Search for the cell housing the specified text and yield its (X, Y) center coordinate. 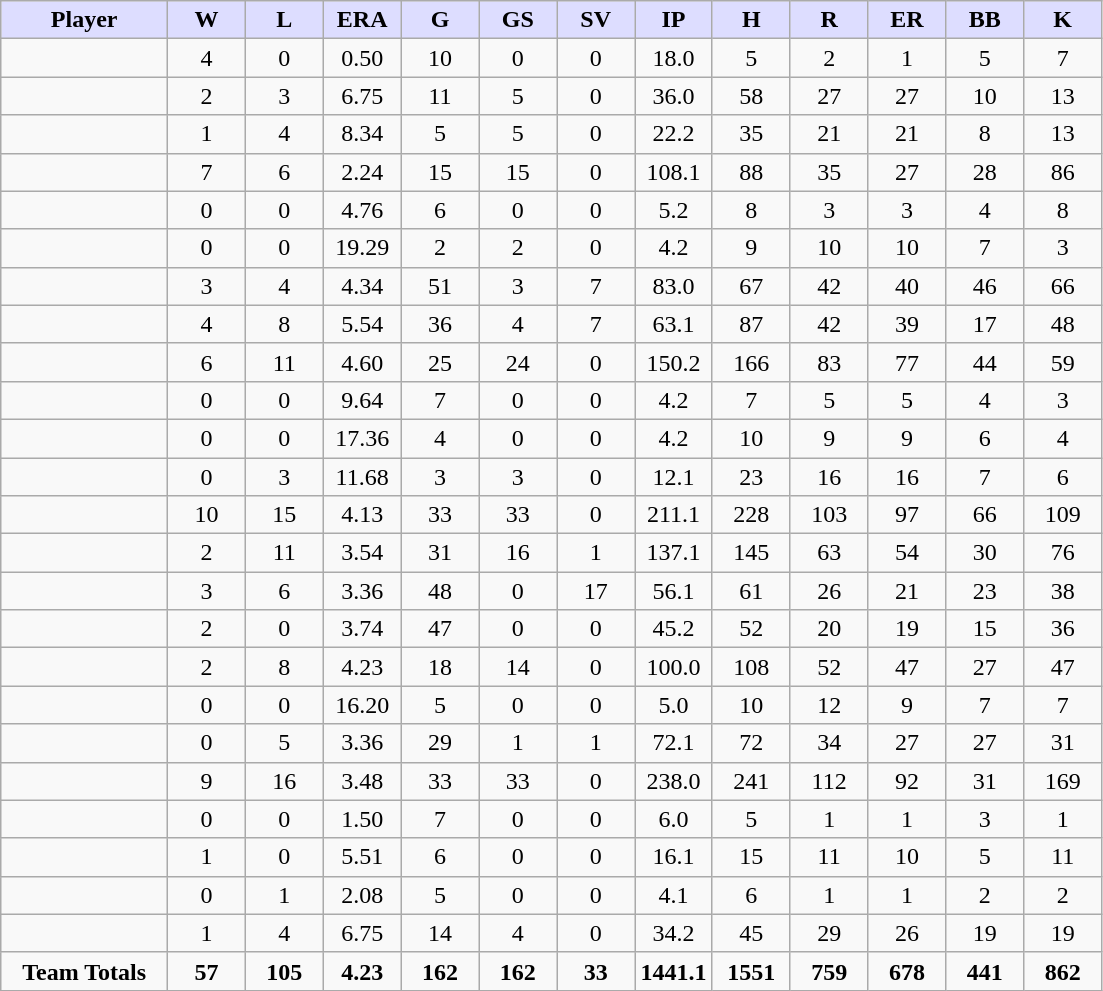
228 (751, 515)
ERA (362, 20)
103 (829, 515)
5.51 (362, 857)
63.1 (674, 324)
58 (751, 96)
18.0 (674, 58)
241 (751, 781)
34.2 (674, 933)
40 (907, 286)
211.1 (674, 515)
19.29 (362, 248)
H (751, 20)
92 (907, 781)
45.2 (674, 629)
18 (440, 667)
R (829, 20)
97 (907, 515)
45 (751, 933)
63 (829, 553)
17.36 (362, 438)
12 (829, 705)
16.1 (674, 857)
759 (829, 971)
16.20 (362, 705)
87 (751, 324)
86 (1063, 172)
72 (751, 743)
39 (907, 324)
5.2 (674, 210)
5.0 (674, 705)
28 (985, 172)
145 (751, 553)
11.68 (362, 477)
G (440, 20)
4.60 (362, 362)
678 (907, 971)
BB (985, 20)
1441.1 (674, 971)
38 (1063, 591)
137.1 (674, 553)
441 (985, 971)
ER (907, 20)
9.64 (362, 400)
L (284, 20)
72.1 (674, 743)
105 (284, 971)
100.0 (674, 667)
109 (1063, 515)
IP (674, 20)
0.50 (362, 58)
238.0 (674, 781)
83 (829, 362)
76 (1063, 553)
61 (751, 591)
83.0 (674, 286)
22.2 (674, 134)
12.1 (674, 477)
5.54 (362, 324)
K (1063, 20)
56.1 (674, 591)
3.74 (362, 629)
30 (985, 553)
2.24 (362, 172)
SV (596, 20)
6.0 (674, 819)
Player (84, 20)
77 (907, 362)
108 (751, 667)
8.34 (362, 134)
W (207, 20)
Team Totals (84, 971)
1551 (751, 971)
46 (985, 286)
108.1 (674, 172)
67 (751, 286)
57 (207, 971)
1.50 (362, 819)
169 (1063, 781)
3.54 (362, 553)
3.48 (362, 781)
4.76 (362, 210)
4.1 (674, 895)
51 (440, 286)
54 (907, 553)
862 (1063, 971)
112 (829, 781)
36.0 (674, 96)
4.34 (362, 286)
34 (829, 743)
4.13 (362, 515)
24 (518, 362)
2.08 (362, 895)
20 (829, 629)
GS (518, 20)
44 (985, 362)
166 (751, 362)
25 (440, 362)
150.2 (674, 362)
59 (1063, 362)
88 (751, 172)
